Find where the given text appears and provide that cell's center as [X, Y] coordinate. 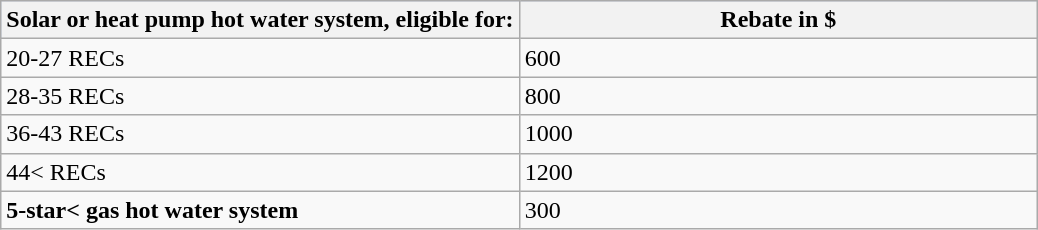
800 [778, 96]
28-35 RECs [260, 96]
44< RECs [260, 172]
600 [778, 58]
36-43 RECs [260, 134]
20-27 RECs [260, 58]
Rebate in $ [778, 20]
1000 [778, 134]
Solar or heat pump hot water system, eligible for: [260, 20]
300 [778, 210]
5-star< gas hot water system [260, 210]
1200 [778, 172]
